Scan for the cell matching the given text and deliver its (X, Y) coordinate at center. 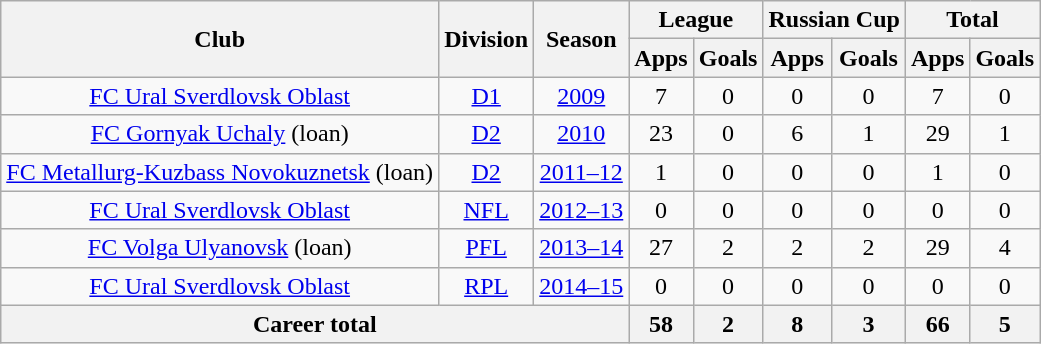
PFL (486, 248)
Season (582, 39)
4 (1005, 248)
Club (220, 39)
66 (937, 324)
23 (661, 134)
2012–13 (582, 210)
FC Gornyak Uchaly (loan) (220, 134)
3 (868, 324)
2013–14 (582, 248)
RPL (486, 286)
6 (797, 134)
Russian Cup (834, 20)
Career total (315, 324)
D1 (486, 96)
27 (661, 248)
2011–12 (582, 172)
58 (661, 324)
8 (797, 324)
FC Volga Ulyanovsk (loan) (220, 248)
FC Metallurg-Kuzbass Novokuznetsk (loan) (220, 172)
Division (486, 39)
League (696, 20)
2014–15 (582, 286)
Total (972, 20)
2010 (582, 134)
2009 (582, 96)
5 (1005, 324)
NFL (486, 210)
